Provide the (x, y) coordinate of the cell's center where the given text is located.  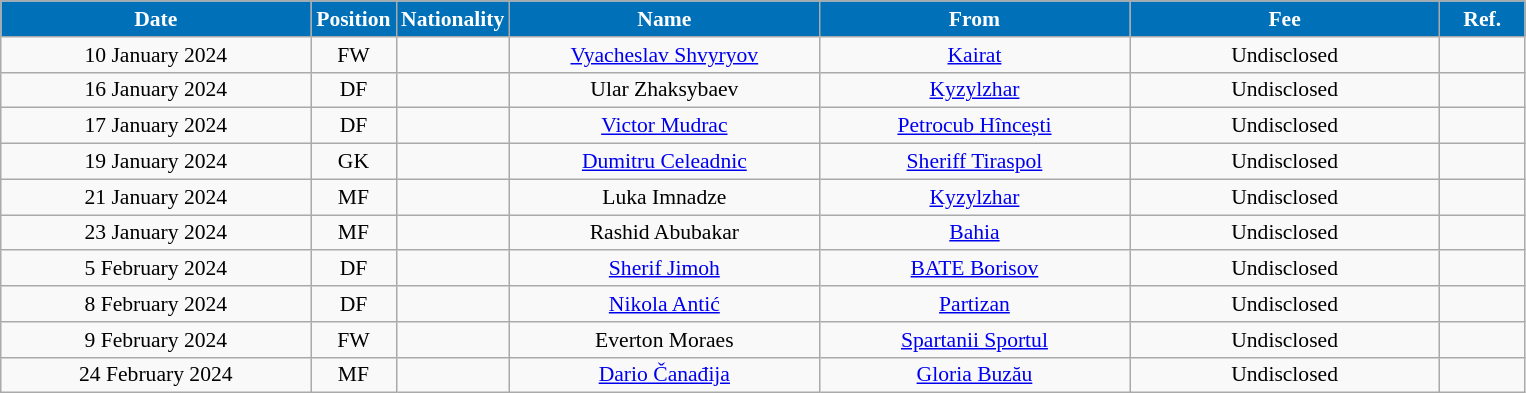
Partizan (974, 304)
Position (354, 19)
Dumitru Celeadnic (664, 162)
Vyacheslav Shvyryov (664, 55)
16 January 2024 (156, 90)
GK (354, 162)
24 February 2024 (156, 375)
Date (156, 19)
8 February 2024 (156, 304)
Ular Zhaksybaev (664, 90)
From (974, 19)
Name (664, 19)
Everton Moraes (664, 340)
Nationality (452, 19)
Dario Čanađija (664, 375)
Rashid Abubakar (664, 233)
Sheriff Tiraspol (974, 162)
21 January 2024 (156, 197)
Nikola Antić (664, 304)
Luka Imnadze (664, 197)
Sherif Jimoh (664, 269)
Victor Mudrac (664, 126)
BATE Borisov (974, 269)
10 January 2024 (156, 55)
17 January 2024 (156, 126)
Gloria Buzău (974, 375)
19 January 2024 (156, 162)
Fee (1285, 19)
Kairat (974, 55)
Bahia (974, 233)
Ref. (1482, 19)
Spartanii Sportul (974, 340)
Petrocub Hîncești (974, 126)
23 January 2024 (156, 233)
5 February 2024 (156, 269)
9 February 2024 (156, 340)
